Capture the cell that displays the provided text and extract its (x, y) central coordinate. 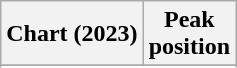
Chart (2023) (72, 34)
Peakposition (189, 34)
